For the text-containing cell, return its midpoint in (x, y) coordinate format. 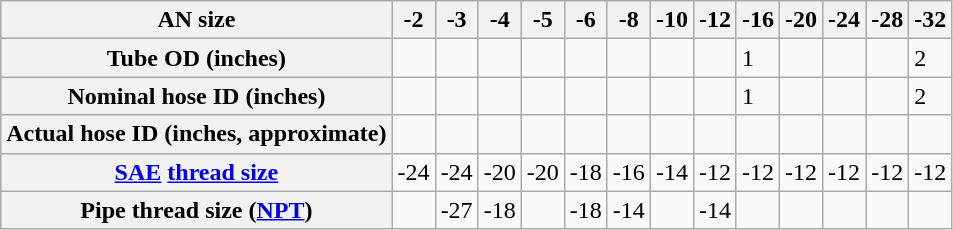
-4 (500, 20)
AN size (196, 20)
-3 (456, 20)
-6 (586, 20)
Nominal hose ID (inches) (196, 96)
-32 (930, 20)
Tube OD (inches) (196, 58)
-2 (414, 20)
-8 (628, 20)
-10 (672, 20)
-27 (456, 210)
-5 (542, 20)
SAE thread size (196, 172)
Actual hose ID (inches, approximate) (196, 134)
-28 (888, 20)
Pipe thread size (NPT) (196, 210)
